Identify which cell holds the provided text, then report its [x, y] central coordinate. 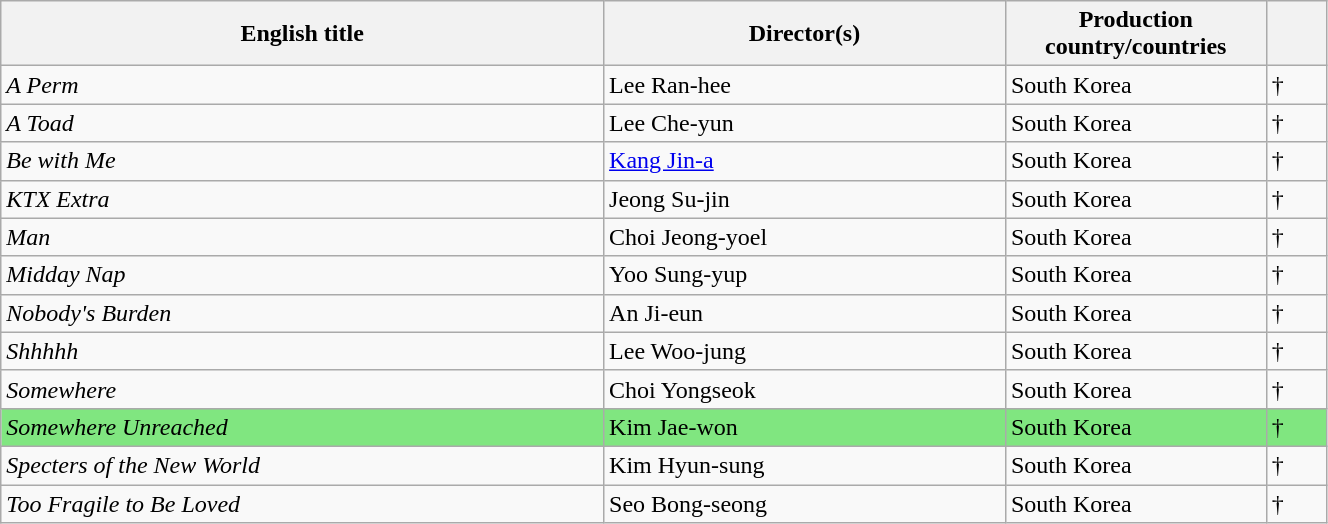
Jeong Su-jin [805, 199]
Director(s) [805, 34]
Kim Jae-won [805, 427]
English title [302, 34]
Midday Nap [302, 275]
Kang Jin-a [805, 161]
KTX Extra [302, 199]
An Ji-eun [805, 313]
A Perm [302, 85]
Too Fragile to Be Loved [302, 503]
Choi Jeong-yoel [805, 237]
Lee Che-yun [805, 123]
Be with Me [302, 161]
Production country/countries [1136, 34]
Yoo Sung-yup [805, 275]
Nobody's Burden [302, 313]
Man [302, 237]
Choi Yongseok [805, 389]
Seo Bong-seong [805, 503]
Shhhhh [302, 351]
Specters of the New World [302, 465]
A Toad [302, 123]
Kim Hyun-sung [805, 465]
Somewhere [302, 389]
Lee Woo-jung [805, 351]
Lee Ran-hee [805, 85]
Somewhere Unreached [302, 427]
